Pinpoint the cell where the given text exists, returning its [x, y] midpoint coordinate. 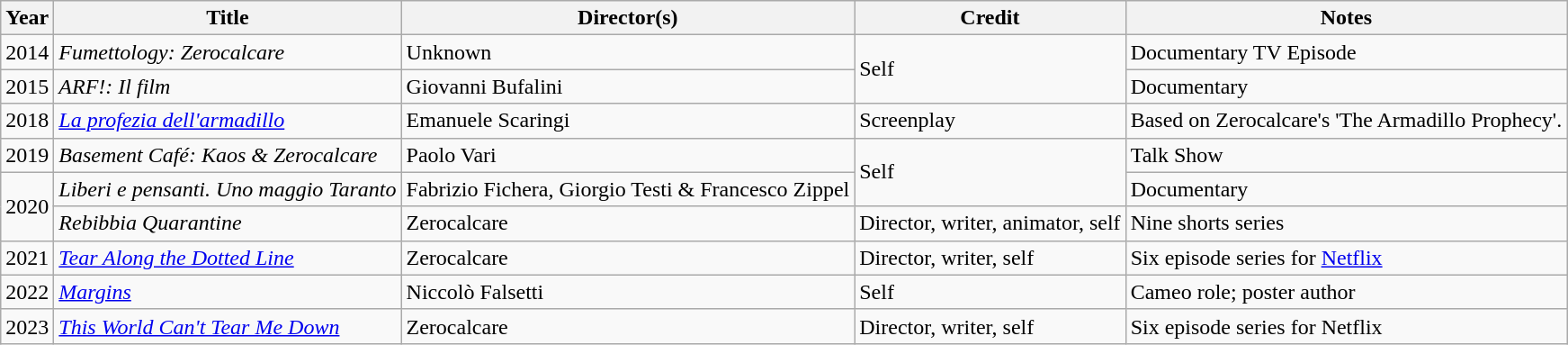
Tear Along the Dotted Line [228, 258]
Director(s) [628, 18]
Giovanni Bufalini [628, 86]
Cameo role; poster author [1346, 292]
Paolo Vari [628, 155]
Fabrizio Fichera, Giorgio Testi & Francesco Zippel [628, 189]
Margins [228, 292]
ARF!: Il film [228, 86]
2015 [27, 86]
Rebibbia Quarantine [228, 223]
2014 [27, 52]
Emanuele Scaringi [628, 121]
2018 [27, 121]
Niccolò Falsetti [628, 292]
Based on Zerocalcare's 'The Armadillo Prophecy'. [1346, 121]
2021 [27, 258]
This World Can't Tear Me Down [228, 326]
Notes [1346, 18]
Credit [990, 18]
Talk Show [1346, 155]
Liberi e pensanti. Uno maggio Taranto [228, 189]
Documentary TV Episode [1346, 52]
Year [27, 18]
Screenplay [990, 121]
Director, writer, animator, self [990, 223]
Title [228, 18]
La profezia dell'armadillo [228, 121]
2023 [27, 326]
Nine shorts series [1346, 223]
Unknown [628, 52]
2022 [27, 292]
Fumettology: Zerocalcare [228, 52]
2020 [27, 206]
Basement Café: Kaos & Zerocalcare [228, 155]
2019 [27, 155]
